Output the [X, Y] coordinate of the center of the cell containing the given text.  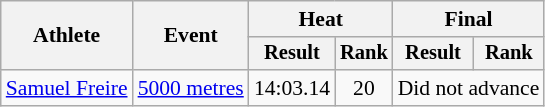
Did not advance [469, 88]
Heat [321, 19]
14:03.14 [292, 88]
Athlete [67, 36]
Samuel Freire [67, 88]
Final [469, 19]
5000 metres [191, 88]
Event [191, 36]
20 [364, 88]
